Return the (X, Y) coordinate for the center point of the cell that contains the specified text.  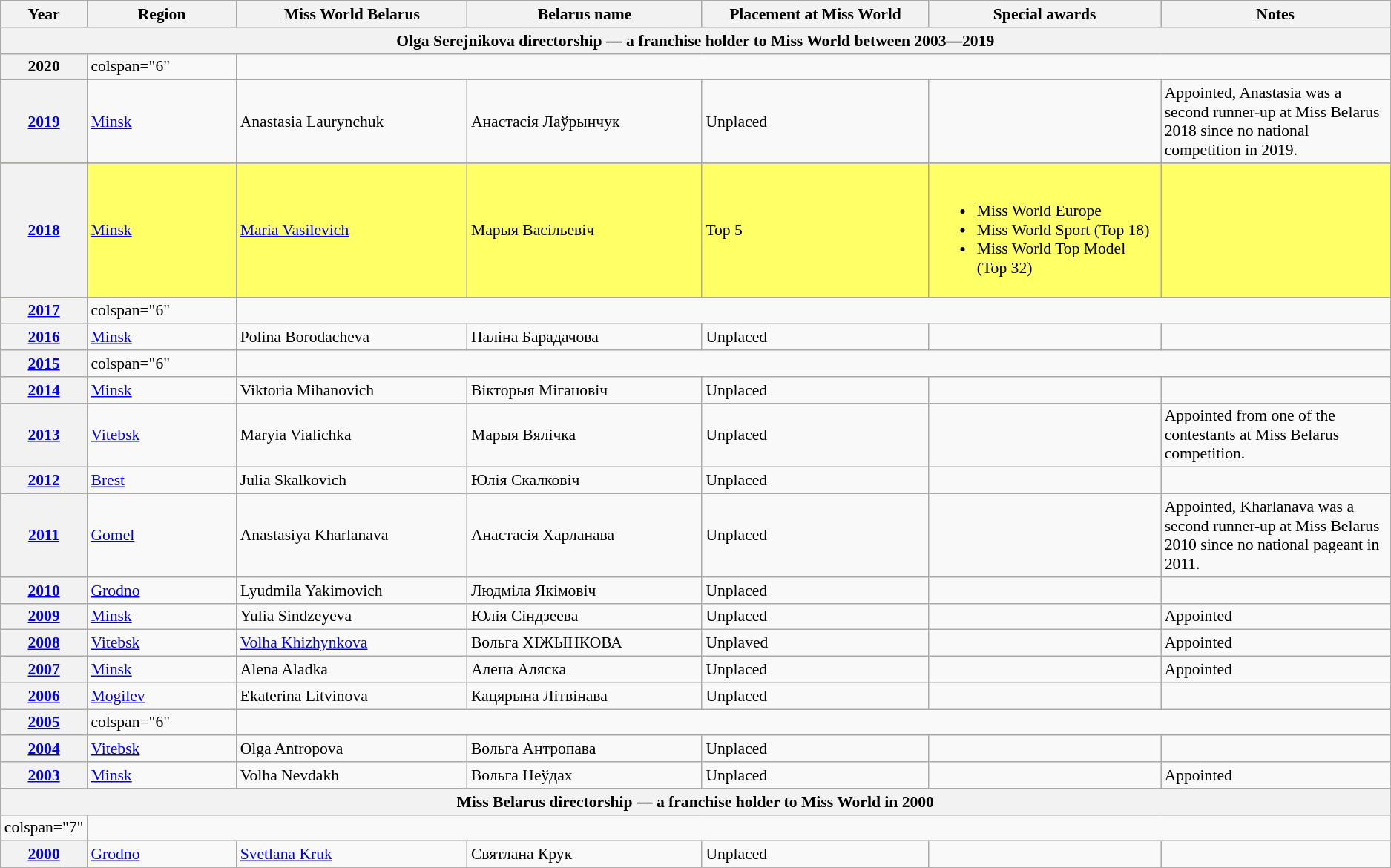
Lyudmila Yakimovich (352, 591)
Miss World Belarus (352, 14)
Yulia Sindzeyeva (352, 617)
Miss World EuropeMiss World Sport (Top 18)Miss World Top Model (Top 32) (1045, 230)
Special awards (1045, 14)
Appointed, Kharlanava was a second runner-up at Miss Belarus 2010 since no national pageant in 2011. (1276, 536)
Brest (162, 481)
Appointed from one of the contestants at Miss Belarus competition. (1276, 435)
2020 (45, 67)
Miss Belarus directorship — a franchise holder to Miss World in 2000 (696, 802)
Анастасія Лаўрынчук (585, 122)
Top 5 (815, 230)
colspan="7" (45, 828)
Ekaterina Litvinova (352, 696)
Unplaved (815, 643)
Region (162, 14)
2014 (45, 390)
Алена Аляска (585, 670)
2008 (45, 643)
Maryia Vialichka (352, 435)
Anastasia Laurynchuk (352, 122)
Mogilev (162, 696)
Вольга Неўдах (585, 775)
Alena Aladka (352, 670)
2006 (45, 696)
2013 (45, 435)
Maria Vasilevich (352, 230)
2000 (45, 855)
2018 (45, 230)
Кацярына Літвінава (585, 696)
Julia Skalkovich (352, 481)
2010 (45, 591)
2012 (45, 481)
Volha Nevdakh (352, 775)
Юлія Сіндзеева (585, 617)
Polina Borodacheva (352, 338)
Viktoria Mihanovich (352, 390)
Святлана Крук (585, 855)
2016 (45, 338)
Appointed, Anastasia was a second runner-up at Miss Belarus 2018 since no national competition in 2019. (1276, 122)
Марыя Вялічка (585, 435)
Людміла Якімовіч (585, 591)
Svetlana Kruk (352, 855)
Belarus name (585, 14)
Вольга ХІЖЫНКОВА (585, 643)
Volha Khizhynkova (352, 643)
Вольга Антропава (585, 749)
2019 (45, 122)
Анастасія Харланава (585, 536)
Year (45, 14)
2015 (45, 364)
Olga Serejnikova directorship — a franchise holder to Miss World between 2003—2019 (696, 41)
2004 (45, 749)
Вікторыя Мігановіч (585, 390)
Notes (1276, 14)
2003 (45, 775)
2007 (45, 670)
Gomel (162, 536)
2011 (45, 536)
Паліна Барадачова (585, 338)
Юлія Скалковіч (585, 481)
2009 (45, 617)
Placement at Miss World (815, 14)
Anastasiya Kharlanava (352, 536)
2005 (45, 723)
Марыя Васільевіч (585, 230)
2017 (45, 311)
Olga Antropova (352, 749)
